Capture the cell that displays the provided text and extract its (X, Y) central coordinate. 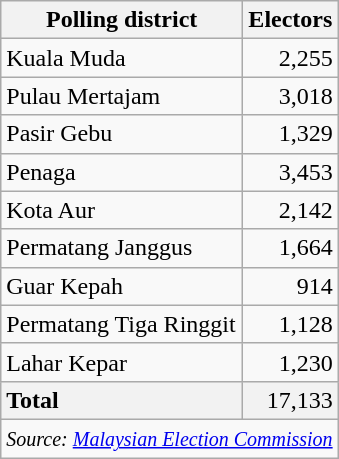
17,133 (291, 400)
Pulau Mertajam (122, 96)
2,142 (291, 210)
Electors (291, 20)
Kota Aur (122, 210)
Pasir Gebu (122, 134)
2,255 (291, 58)
Total (122, 400)
Kuala Muda (122, 58)
1,329 (291, 134)
914 (291, 286)
1,230 (291, 362)
3,018 (291, 96)
Permatang Janggus (122, 248)
1,128 (291, 324)
Lahar Kepar (122, 362)
Penaga (122, 172)
Polling district (122, 20)
Source: Malaysian Election Commission (170, 438)
Guar Kepah (122, 286)
3,453 (291, 172)
Permatang Tiga Ringgit (122, 324)
1,664 (291, 248)
